Pinpoint the cell where the given text exists, returning its (x, y) midpoint coordinate. 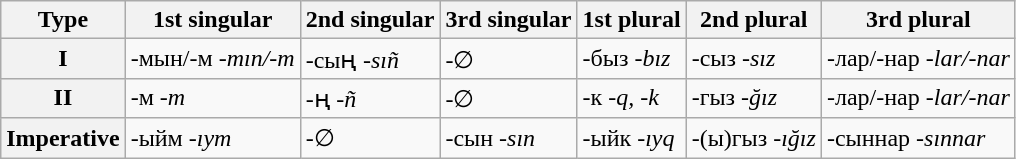
-сың -sıñ (370, 59)
-сыннар -sınnar (918, 138)
1st singular (212, 20)
-мын/-м -mın/-m (212, 59)
Imperative (63, 138)
-к -q, -k (632, 98)
II (63, 98)
Type (63, 20)
1st plural (632, 20)
-ң -ñ (370, 98)
I (63, 59)
-ыйм -ıym (212, 138)
-м -m (212, 98)
-сын -sın (508, 138)
-сыз -sız (754, 59)
3rd singular (508, 20)
2nd plural (754, 20)
-быз -bız (632, 59)
-ыйк -ıyq (632, 138)
2nd singular (370, 20)
-(ы)гыз -ığız (754, 138)
-гыз -ğız (754, 98)
3rd plural (918, 20)
